Provide the [X, Y] coordinate of the cell's center where the given text is located.  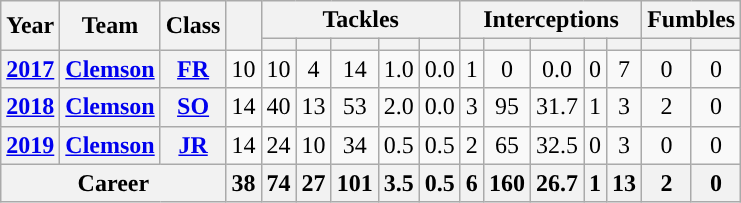
2018 [30, 107]
3.5 [398, 183]
160 [506, 183]
53 [354, 107]
74 [278, 183]
24 [278, 145]
4 [314, 69]
SO [193, 107]
Year [30, 26]
2019 [30, 145]
31.7 [556, 107]
Tackles [360, 20]
40 [278, 107]
2.0 [398, 107]
Team [110, 26]
101 [354, 183]
38 [244, 183]
1.0 [398, 69]
2017 [30, 69]
Career [114, 183]
7 [624, 69]
FR [193, 69]
32.5 [556, 145]
Fumbles [692, 20]
95 [506, 107]
26.7 [556, 183]
6 [472, 183]
34 [354, 145]
27 [314, 183]
JR [193, 145]
Class [193, 26]
Interceptions [550, 20]
65 [506, 145]
